From the cell containing the given text, extract its center point as (X, Y) coordinate. 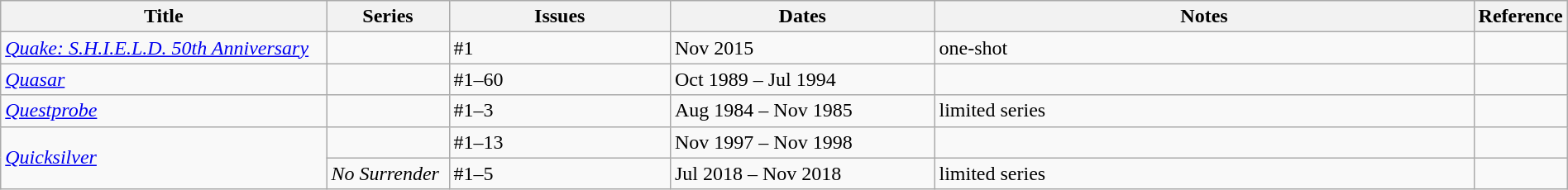
Series (388, 17)
Aug 1984 – Nov 1985 (802, 111)
No Surrender (388, 173)
Questprobe (164, 111)
Jul 2018 – Nov 2018 (802, 173)
#1–13 (559, 142)
Title (164, 17)
Nov 2015 (802, 48)
Nov 1997 – Nov 1998 (802, 142)
Quake: S.H.I.E.L.D. 50th Anniversary (164, 48)
Dates (802, 17)
#1–60 (559, 79)
one-shot (1204, 48)
Issues (559, 17)
#1–3 (559, 111)
Quasar (164, 79)
Quicksilver (164, 158)
Oct 1989 – Jul 1994 (802, 79)
Reference (1520, 17)
Notes (1204, 17)
#1–5 (559, 173)
#1 (559, 48)
